Return the (x, y) coordinate for the center point of the cell that contains the specified text.  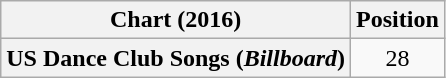
US Dance Club Songs (Billboard) (176, 58)
Position (398, 20)
28 (398, 58)
Chart (2016) (176, 20)
